Provide the [x, y] coordinate of the cell's center where the given text is located.  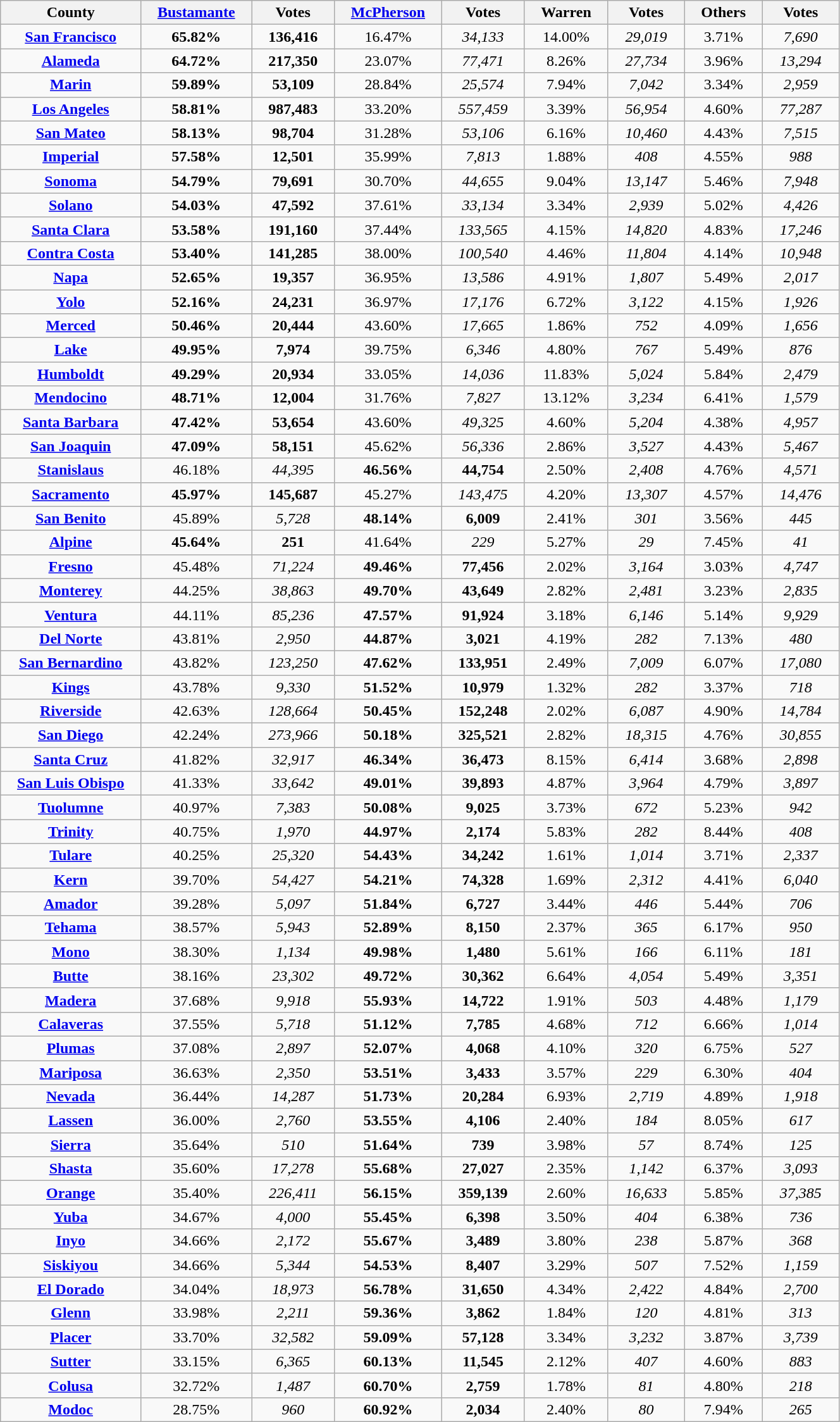
7,974 [293, 350]
Lake [71, 350]
617 [801, 1121]
52.65% [196, 277]
Shasta [71, 1169]
4.46% [566, 253]
4,054 [646, 976]
446 [646, 904]
217,350 [293, 61]
Marin [71, 85]
2,034 [483, 1409]
2,760 [293, 1121]
36.97% [388, 302]
3,489 [483, 1241]
133,951 [483, 663]
49.72% [388, 976]
Santa Barbara [71, 422]
Colusa [71, 1385]
48.71% [196, 398]
6.93% [566, 1097]
Tulare [71, 856]
1,487 [293, 1385]
3,232 [646, 1337]
14,820 [646, 229]
39,893 [483, 783]
20,444 [293, 326]
38.30% [196, 952]
2,211 [293, 1313]
6.38% [724, 1217]
45.62% [388, 446]
7.13% [724, 639]
3,433 [483, 1073]
320 [646, 1048]
16.47% [388, 37]
4.68% [566, 1024]
14,784 [801, 711]
184 [646, 1121]
2.41% [566, 518]
4.89% [724, 1097]
56,954 [646, 109]
El Dorado [71, 1289]
1.86% [566, 326]
8.05% [724, 1121]
8.44% [724, 832]
30.70% [388, 181]
3.98% [566, 1145]
6,040 [801, 880]
42.63% [196, 711]
57.58% [196, 157]
50.45% [388, 711]
50.46% [196, 326]
38.16% [196, 976]
12,004 [293, 398]
6,727 [483, 904]
45.48% [196, 566]
1,918 [801, 1097]
30,362 [483, 976]
251 [293, 542]
4,068 [483, 1048]
64.72% [196, 61]
San Diego [71, 735]
33.70% [196, 1337]
24,231 [293, 302]
7.52% [724, 1265]
7,948 [801, 181]
4.10% [566, 1048]
6.30% [724, 1073]
2.12% [566, 1361]
44,754 [483, 470]
35.99% [388, 157]
9.04% [566, 181]
33.05% [388, 374]
57 [646, 1145]
5.44% [724, 904]
120 [646, 1313]
Kern [71, 880]
2,939 [646, 205]
100,540 [483, 253]
6,009 [483, 518]
4,747 [801, 566]
Contra Costa [71, 253]
36.95% [388, 277]
2,959 [801, 85]
81 [646, 1385]
3,527 [646, 446]
960 [293, 1409]
77,471 [483, 61]
3.39% [566, 109]
43,649 [483, 590]
5,728 [293, 518]
33.20% [388, 109]
2,312 [646, 880]
San Mateo [71, 133]
7.45% [724, 542]
1.69% [566, 880]
19,357 [293, 277]
2,422 [646, 1289]
56.15% [388, 1193]
9,025 [483, 808]
Napa [71, 277]
40.25% [196, 856]
527 [801, 1048]
Sutter [71, 1361]
14,287 [293, 1097]
11.83% [566, 374]
Alameda [71, 61]
County [71, 13]
7,785 [483, 1024]
32,917 [293, 759]
35.64% [196, 1145]
49.98% [388, 952]
Glenn [71, 1313]
35.60% [196, 1169]
8,150 [483, 928]
17,665 [483, 326]
6.17% [724, 928]
Sierra [71, 1145]
181 [801, 952]
49.70% [388, 590]
Tuolumne [71, 808]
1,970 [293, 832]
36.63% [196, 1073]
13,147 [646, 181]
3,351 [801, 976]
47.57% [388, 614]
Del Norte [71, 639]
4.19% [566, 639]
91,924 [483, 614]
226,411 [293, 1193]
51.52% [388, 687]
38.57% [196, 928]
3.50% [566, 1217]
13.12% [566, 398]
31,650 [483, 1289]
41 [801, 542]
25,320 [293, 856]
Mono [71, 952]
5,467 [801, 446]
59.89% [196, 85]
40.75% [196, 832]
55.68% [388, 1169]
27,027 [483, 1169]
San Francisco [71, 37]
Stanislaus [71, 470]
6.41% [724, 398]
1.32% [566, 687]
37.61% [388, 205]
Yuba [71, 1217]
445 [801, 518]
38,863 [293, 590]
23,302 [293, 976]
25,574 [483, 85]
Sacramento [71, 494]
Fresno [71, 566]
51.73% [388, 1097]
2,337 [801, 856]
8,407 [483, 1265]
3,897 [801, 783]
Warren [566, 13]
218 [801, 1385]
44.97% [388, 832]
4.48% [724, 1000]
Amador [71, 904]
3,234 [646, 398]
31.28% [388, 133]
44,395 [293, 470]
2,479 [801, 374]
33.98% [196, 1313]
54.43% [388, 856]
7,042 [646, 85]
36.44% [196, 1097]
125 [801, 1145]
5.23% [724, 808]
56.78% [388, 1289]
2.86% [566, 446]
44.25% [196, 590]
Others [724, 13]
368 [801, 1241]
4.38% [724, 422]
1,142 [646, 1169]
136,416 [293, 37]
6.72% [566, 302]
4.84% [724, 1289]
10,948 [801, 253]
46.18% [196, 470]
6.11% [724, 952]
557,459 [483, 109]
988 [801, 157]
5.83% [566, 832]
47,592 [293, 205]
7,383 [293, 808]
3,093 [801, 1169]
1.88% [566, 157]
5.27% [566, 542]
480 [801, 639]
11,545 [483, 1361]
49.46% [388, 566]
Santa Clara [71, 229]
65.82% [196, 37]
45.27% [388, 494]
6.66% [724, 1024]
Placer [71, 1337]
1,134 [293, 952]
3.23% [724, 590]
34,242 [483, 856]
1,926 [801, 302]
672 [646, 808]
Humboldt [71, 374]
1.84% [566, 1313]
28.75% [196, 1409]
42.24% [196, 735]
Solano [71, 205]
47.42% [196, 422]
4.34% [566, 1289]
265 [801, 1409]
3.29% [566, 1265]
56,336 [483, 446]
4.90% [724, 711]
6,398 [483, 1217]
3,739 [801, 1337]
60.70% [388, 1385]
166 [646, 952]
4,957 [801, 422]
39.75% [388, 350]
5.61% [566, 952]
Modoc [71, 1409]
133,565 [483, 229]
152,248 [483, 711]
13,586 [483, 277]
45.97% [196, 494]
507 [646, 1265]
3.03% [724, 566]
5,943 [293, 928]
4.55% [724, 157]
141,285 [293, 253]
39.28% [196, 904]
53.55% [388, 1121]
1.61% [566, 856]
1,656 [801, 326]
273,966 [293, 735]
10,979 [483, 687]
51.12% [388, 1024]
27,734 [646, 61]
77,456 [483, 566]
3,964 [646, 783]
3,021 [483, 639]
53,654 [293, 422]
79,691 [293, 181]
46.34% [388, 759]
37,385 [801, 1193]
San Bernardino [71, 663]
301 [646, 518]
739 [483, 1145]
3,164 [646, 566]
950 [801, 928]
40.97% [196, 808]
59.09% [388, 1337]
41.33% [196, 783]
38.00% [388, 253]
4.91% [566, 277]
14,476 [801, 494]
503 [646, 1000]
58,151 [293, 446]
Mariposa [71, 1073]
55.93% [388, 1000]
Kings [71, 687]
53.40% [196, 253]
33,642 [293, 783]
3.56% [724, 518]
San Benito [71, 518]
47.09% [196, 446]
2,174 [483, 832]
30,855 [801, 735]
44.11% [196, 614]
123,250 [293, 663]
59.36% [388, 1313]
33,134 [483, 205]
32,582 [293, 1337]
2,719 [646, 1097]
3.68% [724, 759]
5.87% [724, 1241]
359,139 [483, 1193]
4,426 [801, 205]
37.44% [388, 229]
20,934 [293, 374]
32.72% [196, 1385]
6,146 [646, 614]
712 [646, 1024]
17,246 [801, 229]
16,633 [646, 1193]
6,414 [646, 759]
9,929 [801, 614]
17,080 [801, 663]
Yolo [71, 302]
1.91% [566, 1000]
San Joaquin [71, 446]
5.14% [724, 614]
3,122 [646, 302]
37.08% [196, 1048]
28.84% [388, 85]
718 [801, 687]
49.01% [388, 783]
1.78% [566, 1385]
14,036 [483, 374]
2.60% [566, 1193]
313 [801, 1313]
8.74% [724, 1145]
44.87% [388, 639]
60.92% [388, 1409]
5.84% [724, 374]
6.75% [724, 1048]
50.08% [388, 808]
3.37% [724, 687]
14.00% [566, 37]
5.85% [724, 1193]
Sonoma [71, 181]
4.87% [566, 783]
2,759 [483, 1385]
34.67% [196, 1217]
11,804 [646, 253]
San Luis Obispo [71, 783]
13,294 [801, 61]
49,325 [483, 422]
128,664 [293, 711]
9,918 [293, 1000]
1,159 [801, 1265]
34,133 [483, 37]
8.15% [566, 759]
54.79% [196, 181]
3,862 [483, 1313]
7,690 [801, 37]
Los Angeles [71, 109]
17,176 [483, 302]
6.37% [724, 1169]
43.82% [196, 663]
98,704 [293, 133]
55.45% [388, 1217]
3.44% [566, 904]
4.57% [724, 494]
325,521 [483, 735]
Santa Cruz [71, 759]
37.55% [196, 1024]
191,160 [293, 229]
238 [646, 1241]
6,087 [646, 711]
3.57% [566, 1073]
365 [646, 928]
45.89% [196, 518]
39.70% [196, 880]
883 [801, 1361]
2.50% [566, 470]
6.07% [724, 663]
36,473 [483, 759]
McPherson [388, 13]
12,501 [293, 157]
4.14% [724, 253]
6,346 [483, 350]
53.51% [388, 1073]
5,204 [646, 422]
54.21% [388, 880]
74,328 [483, 880]
3.80% [566, 1241]
Orange [71, 1193]
1,179 [801, 1000]
35.40% [196, 1193]
1,807 [646, 277]
3.73% [566, 808]
2,017 [801, 277]
2.37% [566, 928]
706 [801, 904]
Plumas [71, 1048]
45.64% [196, 542]
53,106 [483, 133]
767 [646, 350]
4.09% [724, 326]
29,019 [646, 37]
58.13% [196, 133]
36.00% [196, 1121]
Monterey [71, 590]
53.58% [196, 229]
4.83% [724, 229]
5,344 [293, 1265]
60.13% [388, 1361]
3.87% [724, 1337]
Mendocino [71, 398]
9,330 [293, 687]
53,109 [293, 85]
18,973 [293, 1289]
54.03% [196, 205]
145,687 [293, 494]
7,827 [483, 398]
50.18% [388, 735]
31.76% [388, 398]
34.04% [196, 1289]
71,224 [293, 566]
23.07% [388, 61]
41.64% [388, 542]
37.68% [196, 1000]
29 [646, 542]
77,287 [801, 109]
Ventura [71, 614]
2,898 [801, 759]
58.81% [196, 109]
43.78% [196, 687]
Riverside [71, 711]
49.29% [196, 374]
1,480 [483, 952]
6.64% [566, 976]
6,365 [293, 1361]
5,024 [646, 374]
143,475 [483, 494]
41.82% [196, 759]
4.79% [724, 783]
3.18% [566, 614]
Lassen [71, 1121]
14,722 [483, 1000]
736 [801, 1217]
Trinity [71, 832]
Alpine [71, 542]
44,655 [483, 181]
5,718 [293, 1024]
Imperial [71, 157]
7,515 [801, 133]
47.62% [388, 663]
987,483 [293, 109]
2,835 [801, 590]
Butte [71, 976]
5.02% [724, 205]
2,172 [293, 1241]
942 [801, 808]
17,278 [293, 1169]
57,128 [483, 1337]
80 [646, 1409]
Merced [71, 326]
Bustamante [196, 13]
Madera [71, 1000]
4,571 [801, 470]
55.67% [388, 1241]
7,009 [646, 663]
54.53% [388, 1265]
3.96% [724, 61]
407 [646, 1361]
876 [801, 350]
4,000 [293, 1217]
510 [293, 1145]
2.35% [566, 1169]
52.89% [388, 928]
Inyo [71, 1241]
Nevada [71, 1097]
4.41% [724, 880]
49.95% [196, 350]
2,481 [646, 590]
48.14% [388, 518]
2,950 [293, 639]
46.56% [388, 470]
5,097 [293, 904]
54,427 [293, 880]
Tehama [71, 928]
13,307 [646, 494]
5.46% [724, 181]
1,579 [801, 398]
Calaveras [71, 1024]
43.81% [196, 639]
2.49% [566, 663]
2,408 [646, 470]
752 [646, 326]
4.20% [566, 494]
20,284 [483, 1097]
51.84% [388, 904]
85,236 [293, 614]
52.07% [388, 1048]
4.81% [724, 1313]
Siskiyou [71, 1265]
2,897 [293, 1048]
7,813 [483, 157]
4,106 [483, 1121]
6.16% [566, 133]
33.15% [196, 1361]
52.16% [196, 302]
51.64% [388, 1145]
2,350 [293, 1073]
10,460 [646, 133]
2,700 [801, 1289]
18,315 [646, 735]
8.26% [566, 61]
